Locate the cell with the specified text and output its [x, y] center coordinate. 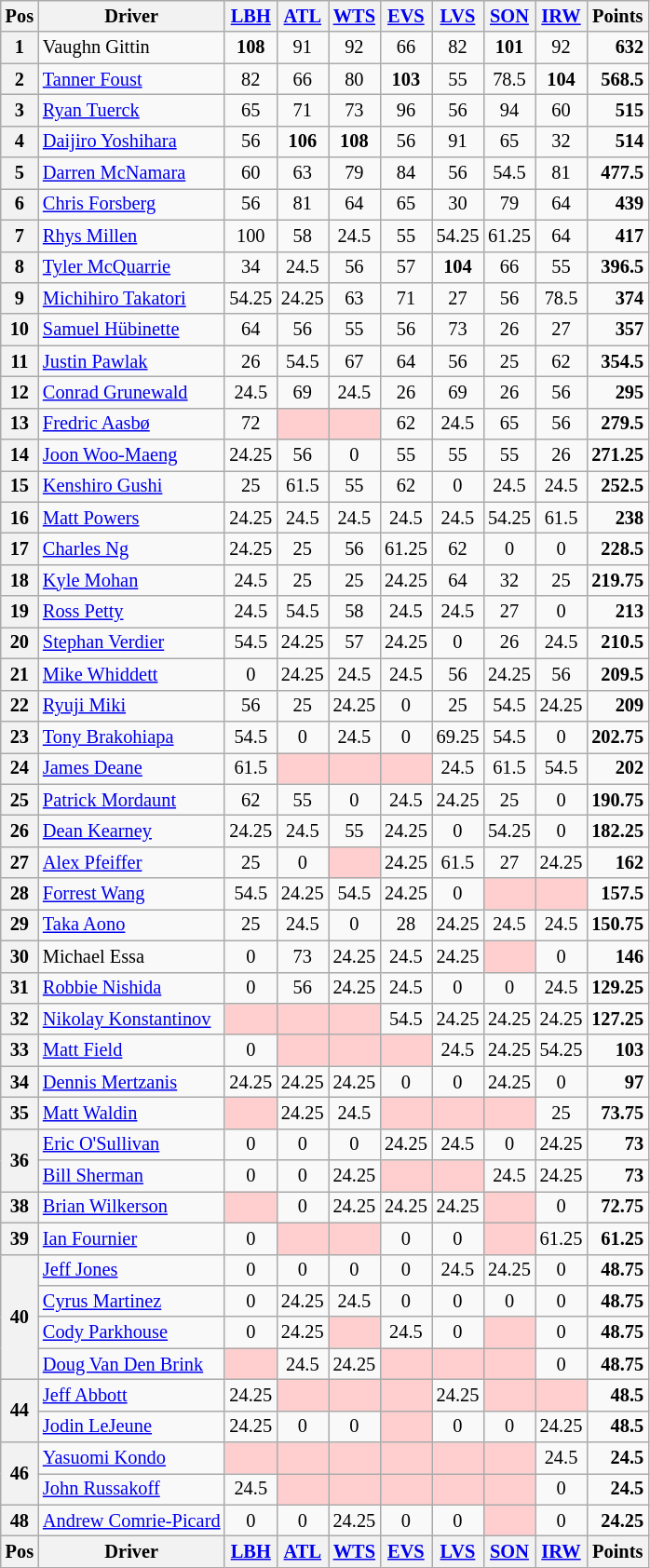
14 [20, 455]
515 [617, 110]
Joon Woo-Maeng [131, 455]
Dennis Mertzanis [131, 1082]
97 [617, 1082]
238 [617, 518]
13 [20, 424]
40 [20, 1317]
7 [20, 236]
46 [20, 1473]
106 [303, 142]
5 [20, 173]
Matt Powers [131, 518]
190.75 [617, 800]
16 [20, 518]
Rhys Millen [131, 236]
146 [617, 956]
11 [20, 361]
Forrest Wang [131, 894]
9 [20, 298]
Conrad Grunewald [131, 392]
Samuel Hübinette [131, 330]
Kyle Mohan [131, 580]
Jeff Jones [131, 1270]
417 [617, 236]
568.5 [617, 79]
Vaughn Gittin [131, 47]
Alex Pfeiffer [131, 862]
94 [509, 110]
Matt Waldin [131, 1113]
182.25 [617, 831]
157.5 [617, 894]
Stephan Verdier [131, 642]
271.25 [617, 455]
72 [251, 424]
Justin Pawlak [131, 361]
439 [617, 204]
Jodin LeJeune [131, 1426]
35 [20, 1113]
210.5 [617, 642]
6 [20, 204]
209.5 [617, 674]
202 [617, 768]
23 [20, 737]
Jeff Abbott [131, 1395]
Tanner Foust [131, 79]
279.5 [617, 424]
209 [617, 706]
Taka Aono [131, 925]
Ryan Tuerck [131, 110]
John Russakoff [131, 1489]
Nikolay Konstantinov [131, 1019]
2 [20, 79]
Patrick Mordaunt [131, 800]
Doug Van Den Brink [131, 1364]
8 [20, 267]
Cyrus Martinez [131, 1301]
31 [20, 988]
Michael Essa [131, 956]
Fredric Aasbø [131, 424]
213 [617, 612]
127.25 [617, 1019]
632 [617, 47]
Tyler McQuarrie [131, 267]
10 [20, 330]
21 [20, 674]
162 [617, 862]
252.5 [617, 486]
396.5 [617, 267]
Robbie Nishida [131, 988]
Mike Whiddett [131, 674]
Ian Fournier [131, 1238]
295 [617, 392]
38 [20, 1207]
22 [20, 706]
69.25 [458, 737]
Bill Sherman [131, 1176]
39 [20, 1238]
3 [20, 110]
357 [617, 330]
36 [20, 1160]
228.5 [617, 548]
100 [251, 236]
514 [617, 142]
Brian Wilkerson [131, 1207]
Darren McNamara [131, 173]
4 [20, 142]
150.75 [617, 925]
Dean Kearney [131, 831]
73.75 [617, 1113]
19 [20, 612]
67 [355, 361]
354.5 [617, 361]
Matt Field [131, 1050]
Tony Brakohiapa [131, 737]
33 [20, 1050]
Andrew Comrie-Picard [131, 1521]
29 [20, 925]
48 [20, 1521]
129.25 [617, 988]
20 [20, 642]
Ross Petty [131, 612]
374 [617, 298]
18 [20, 580]
Ryuji Miki [131, 706]
96 [406, 110]
Daijiro Yoshihara [131, 142]
72.75 [617, 1207]
80 [355, 79]
Chris Forsberg [131, 204]
Charles Ng [131, 548]
219.75 [617, 580]
84 [406, 173]
Yasuomi Kondo [131, 1458]
202.75 [617, 737]
12 [20, 392]
15 [20, 486]
Michihiro Takatori [131, 298]
24 [20, 768]
Eric O'Sullivan [131, 1144]
Cody Parkhouse [131, 1332]
James Deane [131, 768]
Kenshiro Gushi [131, 486]
101 [509, 47]
44 [20, 1410]
477.5 [617, 173]
1 [20, 47]
17 [20, 548]
